From the cell containing the given text, extract its center point as [X, Y] coordinate. 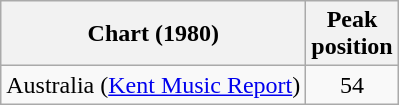
54 [352, 85]
Peakposition [352, 34]
Australia (Kent Music Report) [154, 85]
Chart (1980) [154, 34]
